Search for the cell housing the specified text and yield its [x, y] center coordinate. 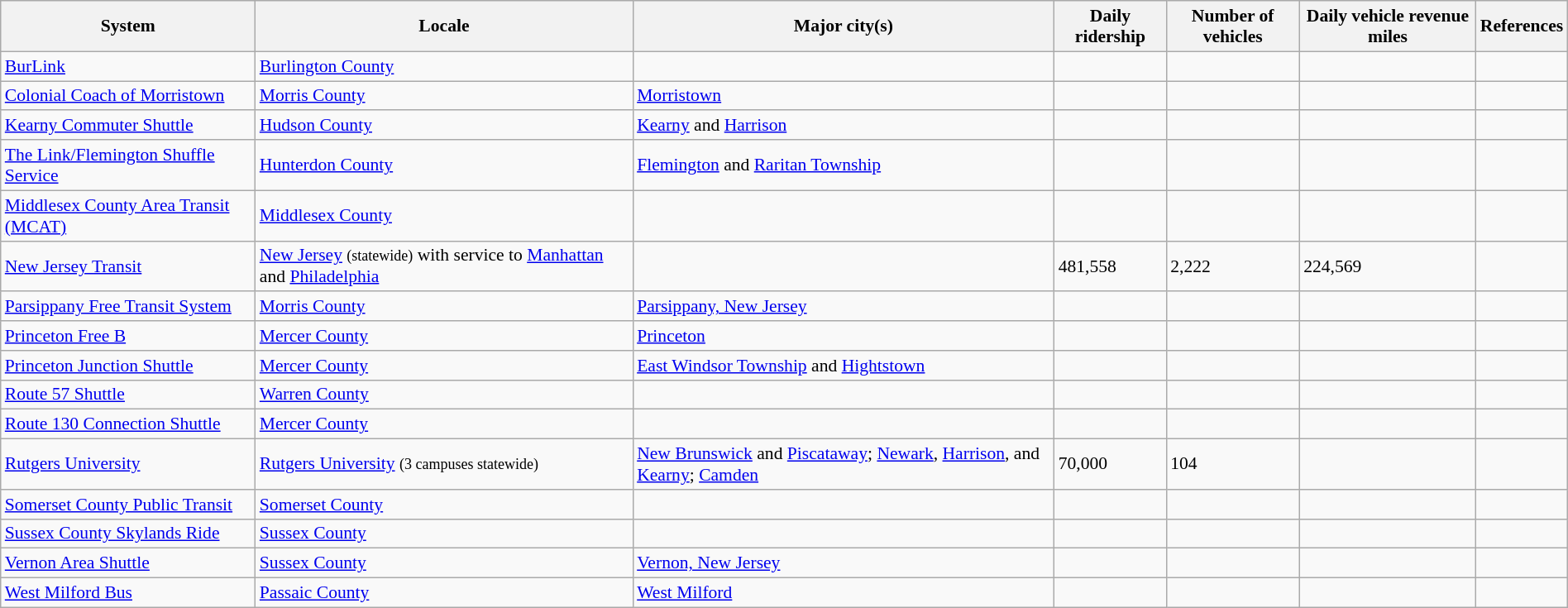
Middlesex County [444, 215]
Passaic County [444, 593]
System [128, 26]
East Windsor Township and Hightstown [844, 366]
Burlington County [444, 66]
70,000 [1111, 465]
Rutgers University (3 campuses statewide) [444, 465]
Hunterdon County [444, 165]
Middlesex County Area Transit (MCAT) [128, 215]
Number of vehicles [1232, 26]
Colonial Coach of Morristown [128, 96]
Kearny and Harrison [844, 126]
Somerset County Public Transit [128, 505]
Rutgers University [128, 465]
Route 57 Shuttle [128, 395]
West Milford Bus [128, 593]
Warren County [444, 395]
Hudson County [444, 126]
Parsippany Free Transit System [128, 307]
104 [1232, 465]
Vernon Area Shuttle [128, 563]
224,569 [1388, 266]
Route 130 Connection Shuttle [128, 424]
Princeton Junction Shuttle [128, 366]
West Milford [844, 593]
Somerset County [444, 505]
Parsippany, New Jersey [844, 307]
BurLink [128, 66]
The Link/Flemington Shuffle Service [128, 165]
New Jersey Transit [128, 266]
Morristown [844, 96]
Vernon, New Jersey [844, 563]
Flemington and Raritan Township [844, 165]
Locale [444, 26]
References [1522, 26]
Sussex County Skylands Ride [128, 534]
Daily ridership [1111, 26]
481,558 [1111, 266]
Daily vehicle revenue miles [1388, 26]
New Brunswick and Piscataway; Newark, Harrison, and Kearny; Camden [844, 465]
2,222 [1232, 266]
Major city(s) [844, 26]
Kearny Commuter Shuttle [128, 126]
New Jersey (statewide) with service to Manhattan and Philadelphia [444, 266]
Princeton [844, 336]
Princeton Free B [128, 336]
